Provide the [X, Y] coordinate of the cell's center where the given text is located.  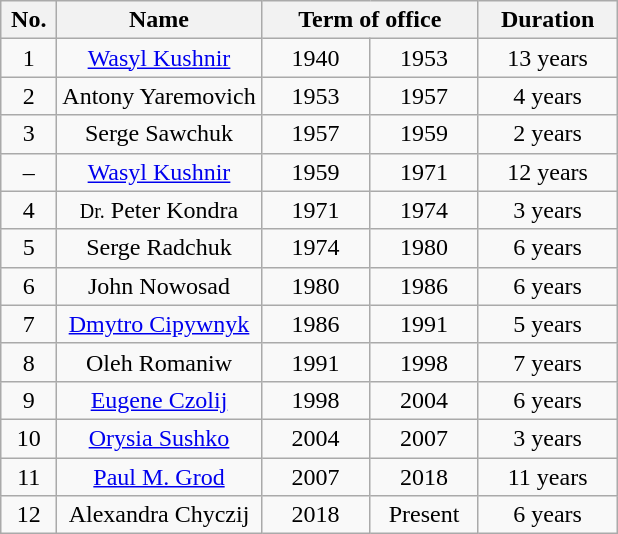
4 [29, 210]
2 [29, 96]
11 years [548, 477]
Antony Yaremovich [159, 96]
Dmytro Cipywnyk [159, 324]
Duration [548, 20]
11 [29, 477]
1 [29, 58]
7 years [548, 362]
Serge Sawchuk [159, 134]
Term of office [370, 20]
Eugene Czolij [159, 400]
Present [424, 515]
5 years [548, 324]
2 years [548, 134]
5 [29, 248]
4 years [548, 96]
John Nowosad [159, 286]
Serge Radchuk [159, 248]
Alexandra Chyczij [159, 515]
Oleh Romaniw [159, 362]
Orysia Sushko [159, 438]
Paul M. Grod [159, 477]
7 [29, 324]
– [29, 172]
8 [29, 362]
Dr. Peter Kondra [159, 210]
12 [29, 515]
10 [29, 438]
6 [29, 286]
3 [29, 134]
No. [29, 20]
12 years [548, 172]
13 years [548, 58]
9 [29, 400]
Name [159, 20]
1940 [316, 58]
